Capture the cell that displays the provided text and extract its [x, y] central coordinate. 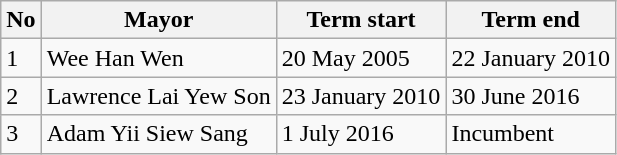
Term end [531, 20]
No [21, 20]
1 [21, 58]
3 [21, 134]
22 January 2010 [531, 58]
2 [21, 96]
Wee Han Wen [158, 58]
Mayor [158, 20]
30 June 2016 [531, 96]
20 May 2005 [361, 58]
Incumbent [531, 134]
Adam Yii Siew Sang [158, 134]
1 July 2016 [361, 134]
23 January 2010 [361, 96]
Term start [361, 20]
Lawrence Lai Yew Son [158, 96]
